Output the (X, Y) coordinate of the center of the cell containing the given text.  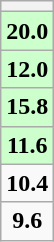
10.4 (28, 183)
20.0 (28, 31)
12.0 (28, 69)
9.6 (28, 221)
11.6 (28, 145)
15.8 (28, 107)
